Identify which cell holds the provided text, then report its (x, y) central coordinate. 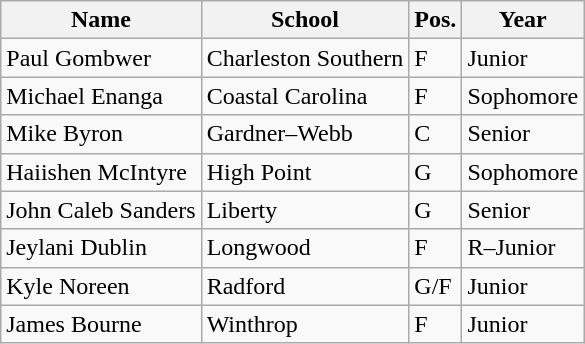
Michael Enanga (101, 96)
Radford (305, 286)
Jeylani Dublin (101, 248)
School (305, 20)
James Bourne (101, 324)
Paul Gombwer (101, 58)
Liberty (305, 210)
Year (523, 20)
Kyle Noreen (101, 286)
Coastal Carolina (305, 96)
Gardner–Webb (305, 134)
Winthrop (305, 324)
Longwood (305, 248)
C (436, 134)
Mike Byron (101, 134)
John Caleb Sanders (101, 210)
High Point (305, 172)
Charleston Southern (305, 58)
Pos. (436, 20)
Name (101, 20)
G/F (436, 286)
R–Junior (523, 248)
Haiishen McIntyre (101, 172)
